Locate the cell with the specified text and output its [x, y] center coordinate. 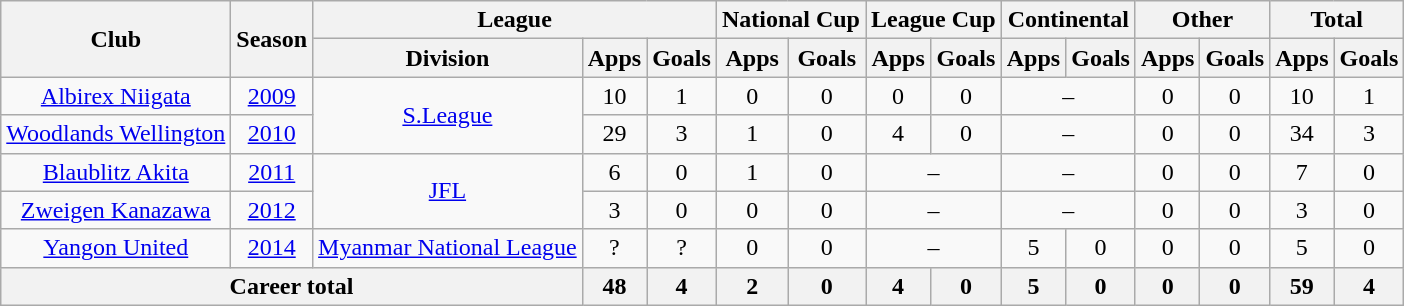
48 [614, 286]
Blaublitz Akita [116, 172]
29 [614, 134]
Division [448, 58]
Career total [292, 286]
2010 [272, 134]
League Cup [934, 20]
Season [272, 39]
Zweigen Kanazawa [116, 210]
League [515, 20]
National Cup [790, 20]
JFL [448, 191]
2012 [272, 210]
6 [614, 172]
Continental [1068, 20]
Yangon United [116, 248]
59 [1302, 286]
Total [1337, 20]
Albirex Niigata [116, 96]
2014 [272, 248]
2011 [272, 172]
2 [752, 286]
2009 [272, 96]
Club [116, 39]
Woodlands Wellington [116, 134]
Myanmar National League [448, 248]
34 [1302, 134]
7 [1302, 172]
S.League [448, 115]
Other [1202, 20]
